Pinpoint the cell where the given text exists, returning its [X, Y] midpoint coordinate. 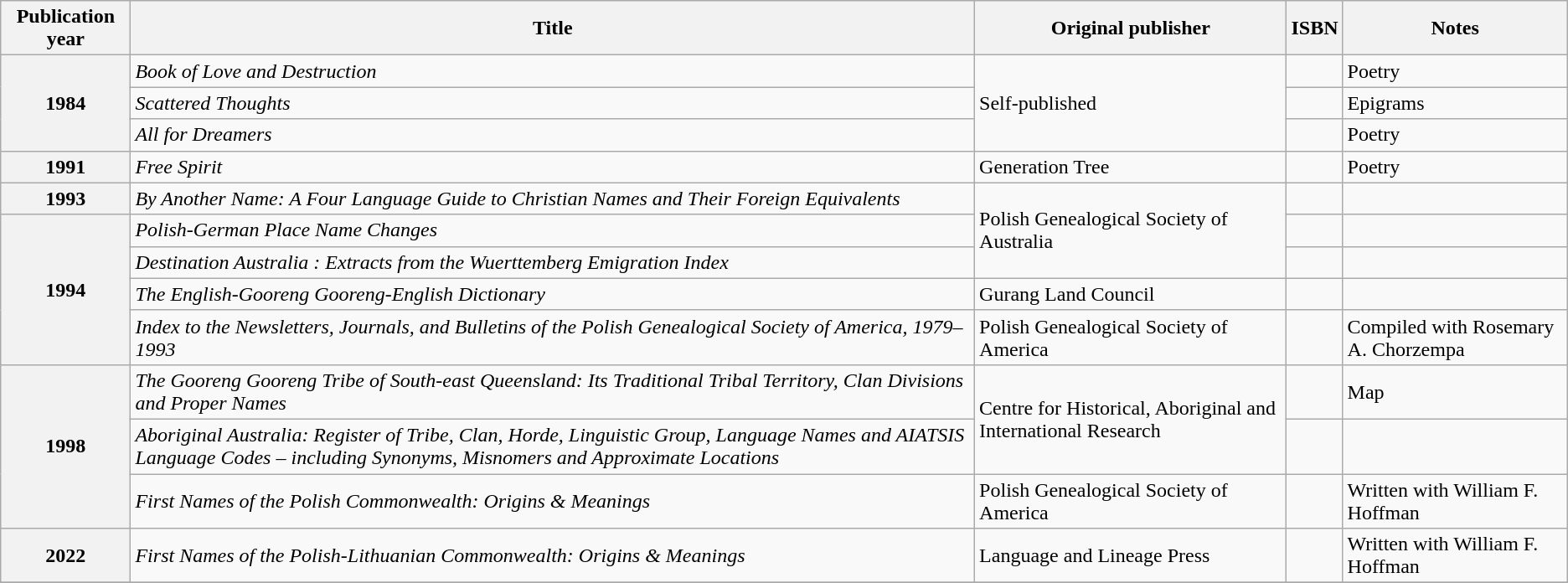
Index to the Newsletters, Journals, and Bulletins of the Polish Genealogical Society of America, 1979–1993 [553, 337]
Destination Australia : Extracts from the Wuerttemberg Emigration Index [553, 262]
Epigrams [1455, 103]
Free Spirit [553, 167]
The Gooreng Gooreng Tribe of South-east Queensland: Its Traditional Tribal Territory, Clan Divisions and Proper Names [553, 392]
Self-published [1131, 103]
2022 [65, 556]
The English-Gooreng Gooreng-English Dictionary [553, 294]
Gurang Land Council [1131, 294]
1998 [65, 446]
ISBN [1315, 28]
Title [553, 28]
Original publisher [1131, 28]
Polish Genealogical Society of Australia [1131, 230]
First Names of the Polish-Lithuanian Commonwealth: Origins & Meanings [553, 556]
Notes [1455, 28]
Polish-German Place Name Changes [553, 230]
Centre for Historical, Aboriginal and International Research [1131, 419]
1991 [65, 167]
Map [1455, 392]
Book of Love and Destruction [553, 71]
By Another Name: A Four Language Guide to Christian Names and Their Foreign Equivalents [553, 199]
All for Dreamers [553, 135]
1984 [65, 103]
Language and Lineage Press [1131, 556]
1994 [65, 290]
1993 [65, 199]
Compiled with Rosemary A. Chorzempa [1455, 337]
First Names of the Polish Commonwealth: Origins & Meanings [553, 501]
Publication year [65, 28]
Scattered Thoughts [553, 103]
Generation Tree [1131, 167]
